Determine the [X, Y] coordinate at the center of the cell enclosing the given text.  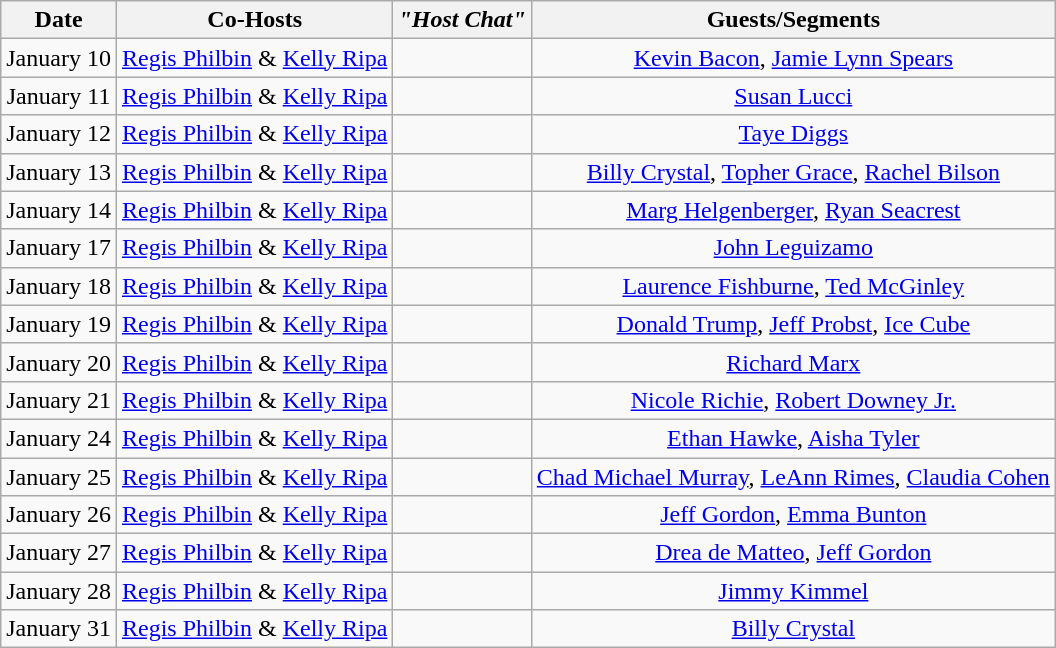
Chad Michael Murray, LeAnn Rimes, Claudia Cohen [793, 477]
Jimmy Kimmel [793, 591]
January 10 [59, 58]
Donald Trump, Jeff Probst, Ice Cube [793, 324]
Kevin Bacon, Jamie Lynn Spears [793, 58]
Guests/Segments [793, 20]
"Host Chat" [462, 20]
Marg Helgenberger, Ryan Seacrest [793, 210]
January 20 [59, 362]
January 26 [59, 515]
January 18 [59, 286]
January 11 [59, 96]
January 14 [59, 210]
January 28 [59, 591]
January 21 [59, 400]
January 19 [59, 324]
Co-Hosts [254, 20]
Billy Crystal, Topher Grace, Rachel Bilson [793, 172]
January 12 [59, 134]
January 25 [59, 477]
Billy Crystal [793, 629]
Richard Marx [793, 362]
Taye Diggs [793, 134]
Date [59, 20]
Nicole Richie, Robert Downey Jr. [793, 400]
January 31 [59, 629]
Ethan Hawke, Aisha Tyler [793, 438]
January 27 [59, 553]
Drea de Matteo, Jeff Gordon [793, 553]
Susan Lucci [793, 96]
January 13 [59, 172]
John Leguizamo [793, 248]
Laurence Fishburne, Ted McGinley [793, 286]
January 17 [59, 248]
Jeff Gordon, Emma Bunton [793, 515]
January 24 [59, 438]
